Pinpoint the cell where the given text exists, returning its [x, y] midpoint coordinate. 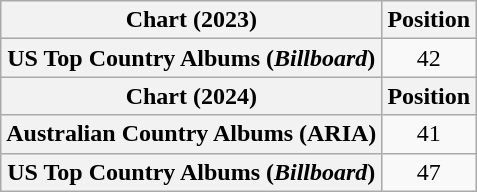
Chart (2024) [192, 96]
42 [429, 58]
41 [429, 134]
Australian Country Albums (ARIA) [192, 134]
Chart (2023) [192, 20]
47 [429, 172]
